Identify which cell holds the provided text, then report its (X, Y) central coordinate. 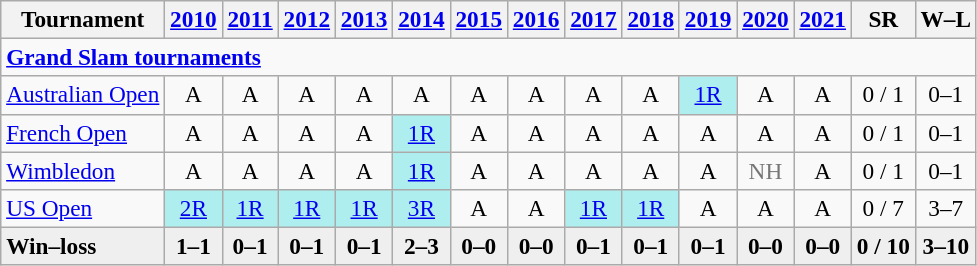
3–7 (946, 208)
3R (422, 208)
2–3 (422, 246)
0 / 7 (883, 208)
Tournament (83, 19)
Australian Open (83, 95)
2013 (364, 19)
Win–loss (83, 246)
2021 (822, 19)
2014 (422, 19)
US Open (83, 208)
2015 (478, 19)
French Open (83, 133)
NH (766, 170)
2011 (250, 19)
SR (883, 19)
Grand Slam tournaments (489, 57)
2019 (708, 19)
2016 (536, 19)
2020 (766, 19)
W–L (946, 19)
2010 (194, 19)
1–1 (194, 246)
2012 (306, 19)
0 / 10 (883, 246)
2017 (594, 19)
Wimbledon (83, 170)
3–10 (946, 246)
2018 (650, 19)
2R (194, 208)
